Find where the given text appears and provide that cell's center as [X, Y] coordinate. 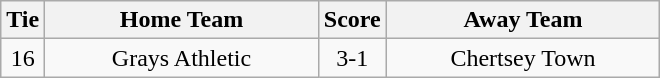
Score [352, 20]
Grays Athletic [182, 58]
Home Team [182, 20]
16 [23, 58]
Tie [23, 20]
Away Team [523, 20]
Chertsey Town [523, 58]
3-1 [352, 58]
